Scan for the cell matching the given text and deliver its [x, y] coordinate at center. 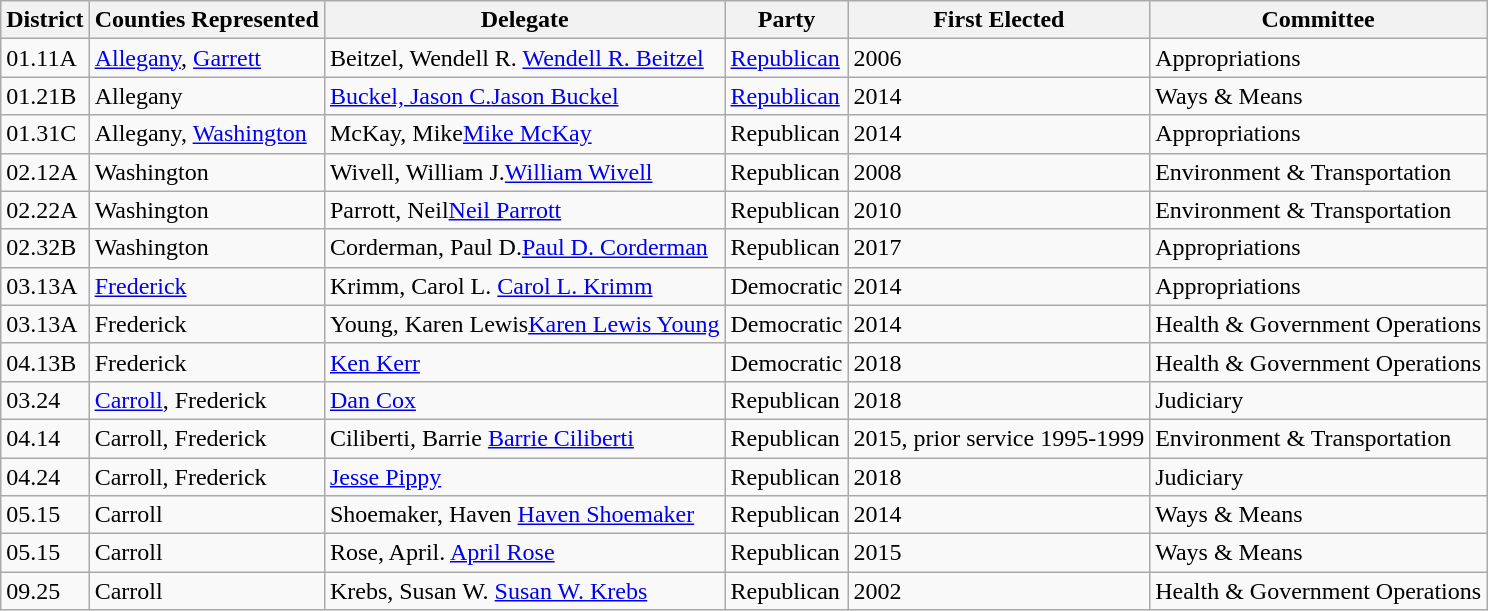
04.14 [45, 438]
Wivell, William J.William Wivell [524, 172]
02.12A [45, 172]
Jesse Pippy [524, 477]
Allegany, Garrett [206, 58]
01.31C [45, 134]
2006 [999, 58]
2017 [999, 248]
Allegany, Washington [206, 134]
Shoemaker, Haven Haven Shoemaker [524, 515]
Krimm, Carol L. Carol L. Krimm [524, 286]
Counties Represented [206, 20]
District [45, 20]
03.24 [45, 400]
Corderman, Paul D.Paul D. Corderman [524, 248]
09.25 [45, 591]
Dan Cox [524, 400]
Allegany [206, 96]
Parrott, NeilNeil Parrott [524, 210]
Young, Karen LewisKaren Lewis Young [524, 324]
Party [786, 20]
01.11A [45, 58]
02.32B [45, 248]
Beitzel, Wendell R. Wendell R. Beitzel [524, 58]
01.21B [45, 96]
Ken Kerr [524, 362]
2015 [999, 553]
2015, prior service 1995-1999 [999, 438]
02.22A [45, 210]
Delegate [524, 20]
Krebs, Susan W. Susan W. Krebs [524, 591]
Buckel, Jason C.Jason Buckel [524, 96]
2002 [999, 591]
04.24 [45, 477]
Committee [1318, 20]
04.13B [45, 362]
Rose, April. April Rose [524, 553]
2008 [999, 172]
McKay, MikeMike McKay [524, 134]
2010 [999, 210]
First Elected [999, 20]
Ciliberti, Barrie Barrie Ciliberti [524, 438]
